Return the (x, y) coordinate for the center point of the cell that contains the specified text.  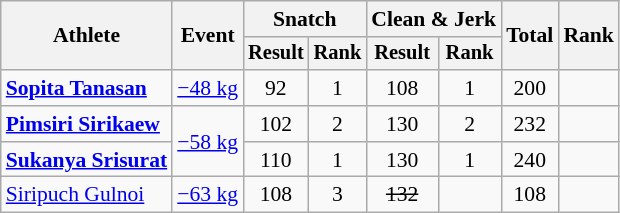
102 (276, 124)
3 (338, 195)
240 (530, 160)
110 (276, 160)
Pimsiri Sirikaew (86, 124)
Sukanya Srisurat (86, 160)
−48 kg (208, 88)
132 (402, 195)
Snatch (304, 19)
Total (530, 36)
−63 kg (208, 195)
Sopita Tanasan (86, 88)
92 (276, 88)
232 (530, 124)
−58 kg (208, 142)
Clean & Jerk (434, 19)
Siripuch Gulnoi (86, 195)
Event (208, 36)
Athlete (86, 36)
200 (530, 88)
